For the text-containing cell, return its midpoint in [X, Y] coordinate format. 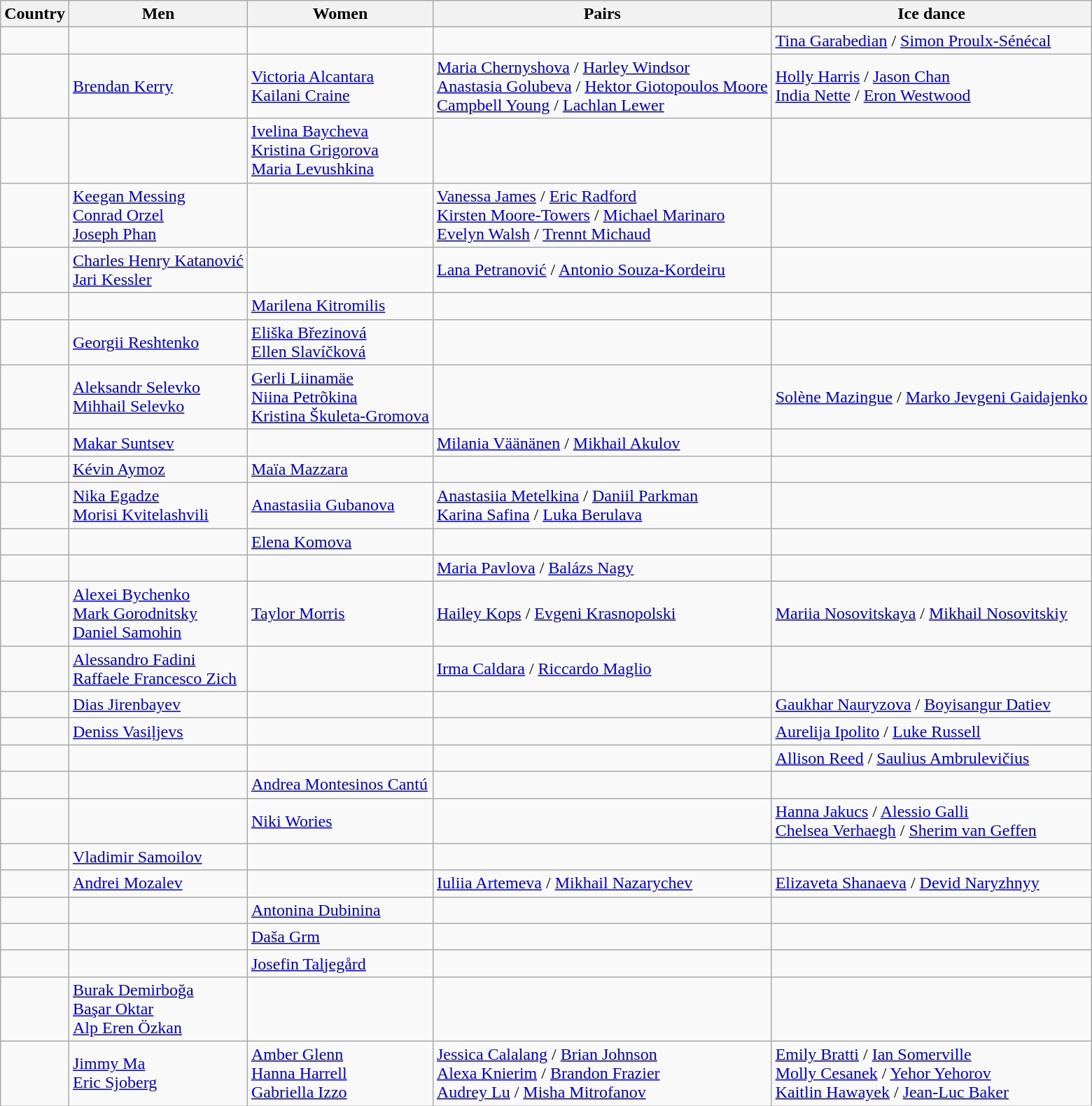
Irma Caldara / Riccardo Maglio [602, 669]
Aleksandr SelevkoMihhail Selevko [158, 397]
Ivelina BaychevaKristina GrigorovaMaria Levushkina [340, 150]
Lana Petranović / Antonio Souza-Kordeiru [602, 270]
Burak DemirboğaBaşar OktarAlp Eren Özkan [158, 1009]
Amber GlennHanna HarrellGabriella Izzo [340, 1073]
Ice dance [931, 14]
Taylor Morris [340, 614]
Gaukhar Nauryzova / Boyisangur Datiev [931, 705]
Elena Komova [340, 541]
Antonina Dubinina [340, 910]
Anastasiia Gubanova [340, 505]
Tina Garabedian / Simon Proulx-Sénécal [931, 41]
Pairs [602, 14]
Deniss Vasiļjevs [158, 731]
Hailey Kops / Evgeni Krasnopolski [602, 614]
Country [35, 14]
Aurelija Ipolito / Luke Russell [931, 731]
Women [340, 14]
Mariia Nosovitskaya / Mikhail Nosovitskiy [931, 614]
Niki Wories [340, 820]
Jessica Calalang / Brian JohnsonAlexa Knierim / Brandon FrazierAudrey Lu / Misha Mitrofanov [602, 1073]
Allison Reed / Saulius Ambrulevičius [931, 758]
Josefin Taljegård [340, 963]
Nika EgadzeMorisi Kvitelashvili [158, 505]
Eliška BřezinováEllen Slavíčková [340, 342]
Kévin Aymoz [158, 469]
Iuliia Artemeva / Mikhail Nazarychev [602, 883]
Andrea Montesinos Cantú [340, 785]
Makar Suntsev [158, 442]
Anastasiia Metelkina / Daniil ParkmanKarina Safina / Luka Berulava [602, 505]
Holly Harris / Jason ChanIndia Nette / Eron Westwood [931, 86]
Keegan MessingConrad OrzelJoseph Phan [158, 215]
Vanessa James / Eric RadfordKirsten Moore-Towers / Michael MarinaroEvelyn Walsh / Trennt Michaud [602, 215]
Elizaveta Shanaeva / Devid Naryzhnyy [931, 883]
Hanna Jakucs / Alessio GalliChelsea Verhaegh / Sherim van Geffen [931, 820]
Dias Jirenbayev [158, 705]
Brendan Kerry [158, 86]
Vladimir Samoilov [158, 857]
Men [158, 14]
Alexei BychenkoMark GorodnitskyDaniel Samohin [158, 614]
Alessandro FadiniRaffaele Francesco Zich [158, 669]
Solène Mazingue / Marko Jevgeni Gaidajenko [931, 397]
Milania Väänänen / Mikhail Akulov [602, 442]
Andrei Mozalev [158, 883]
Daša Grm [340, 937]
Maria Pavlova / Balázs Nagy [602, 568]
Marilena Kitromilis [340, 306]
Victoria AlcantaraKailani Craine [340, 86]
Maïa Mazzara [340, 469]
Charles Henry KatanovićJari Kessler [158, 270]
Georgii Reshtenko [158, 342]
Gerli LiinamäeNiina PetrõkinaKristina Škuleta-Gromova [340, 397]
Jimmy MaEric Sjoberg [158, 1073]
Emily Bratti / Ian SomervilleMolly Cesanek / Yehor YehorovKaitlin Hawayek / Jean-Luc Baker [931, 1073]
Maria Chernyshova / Harley WindsorAnastasia Golubeva / Hektor Giotopoulos MooreCampbell Young / Lachlan Lewer [602, 86]
